Search for the cell housing the specified text and yield its [x, y] center coordinate. 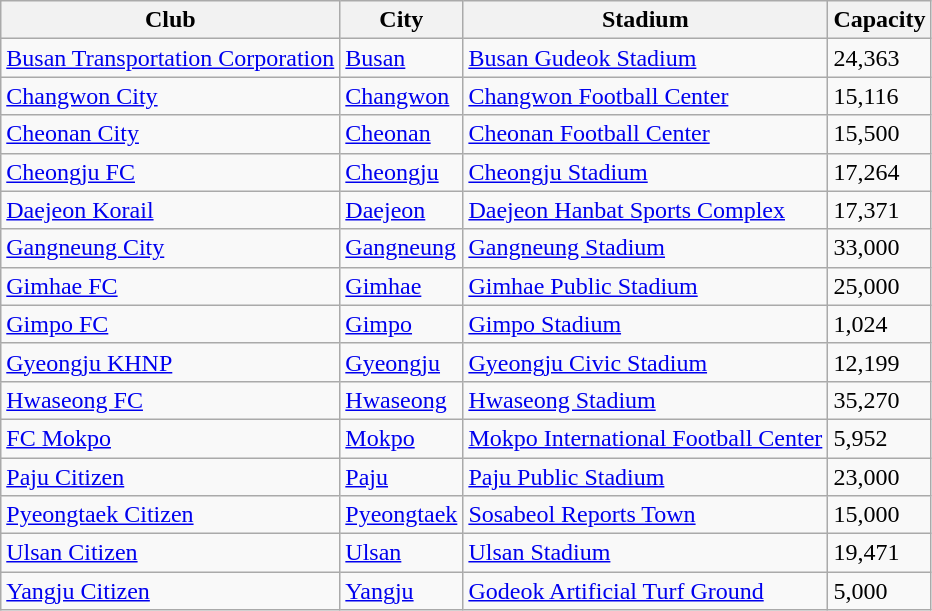
Paju Public Stadium [646, 477]
Gimhae Public Stadium [646, 286]
Gimpo Stadium [646, 324]
15,000 [880, 515]
Changwon City [170, 96]
15,116 [880, 96]
Busan Gudeok Stadium [646, 58]
Pyeongtaek Citizen [170, 515]
Gangneung [402, 248]
Busan Transportation Corporation [170, 58]
Ulsan [402, 553]
Paju Citizen [170, 477]
Ulsan Stadium [646, 553]
33,000 [880, 248]
1,024 [880, 324]
Hwaseong Stadium [646, 400]
Stadium [646, 20]
City [402, 20]
17,264 [880, 172]
Daejeon Hanbat Sports Complex [646, 210]
Gyeongju Civic Stadium [646, 362]
35,270 [880, 400]
24,363 [880, 58]
Gyeongju [402, 362]
Hwaseong FC [170, 400]
Changwon [402, 96]
Gimhae FC [170, 286]
15,500 [880, 134]
Cheongju Stadium [646, 172]
Busan [402, 58]
12,199 [880, 362]
Yangju Citizen [170, 591]
Daejeon [402, 210]
Gangneung Stadium [646, 248]
Gimhae [402, 286]
Cheongju [402, 172]
Mokpo International Football Center [646, 438]
Gimpo [402, 324]
Sosabeol Reports Town [646, 515]
5,000 [880, 591]
Cheonan City [170, 134]
Mokpo [402, 438]
Capacity [880, 20]
Gyeongju KHNP [170, 362]
Cheongju FC [170, 172]
Ulsan Citizen [170, 553]
17,371 [880, 210]
25,000 [880, 286]
Cheonan [402, 134]
Club [170, 20]
Hwaseong [402, 400]
Godeok Artificial Turf Ground [646, 591]
19,471 [880, 553]
5,952 [880, 438]
23,000 [880, 477]
Pyeongtaek [402, 515]
Cheonan Football Center [646, 134]
Yangju [402, 591]
Changwon Football Center [646, 96]
Paju [402, 477]
Gimpo FC [170, 324]
FC Mokpo [170, 438]
Daejeon Korail [170, 210]
Gangneung City [170, 248]
